Locate the cell with the specified text and output its [X, Y] center coordinate. 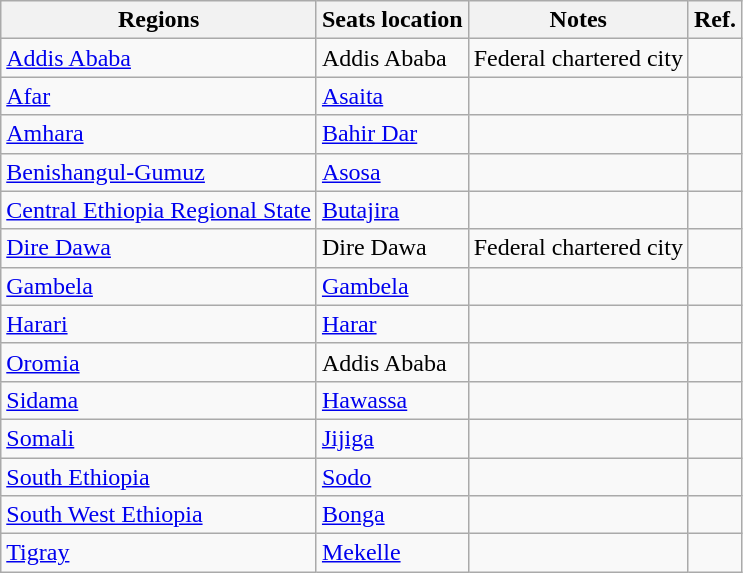
Mekelle [392, 553]
Regions [159, 20]
South West Ethiopia [159, 515]
Central Ethiopia Regional State [159, 210]
Asaita [392, 96]
Oromia [159, 362]
Bonga [392, 515]
Asosa [392, 172]
Notes [578, 20]
Benishangul-Gumuz [159, 172]
Tigray [159, 553]
Sodo [392, 477]
Jijiga [392, 438]
Hawassa [392, 400]
Somali [159, 438]
Ref. [714, 20]
Harar [392, 324]
Afar [159, 96]
Amhara [159, 134]
Harari [159, 324]
Sidama [159, 400]
Seats location [392, 20]
Bahir Dar [392, 134]
Butajira [392, 210]
South Ethiopia [159, 477]
